Determine the [x, y] coordinate at the center of the cell enclosing the given text.  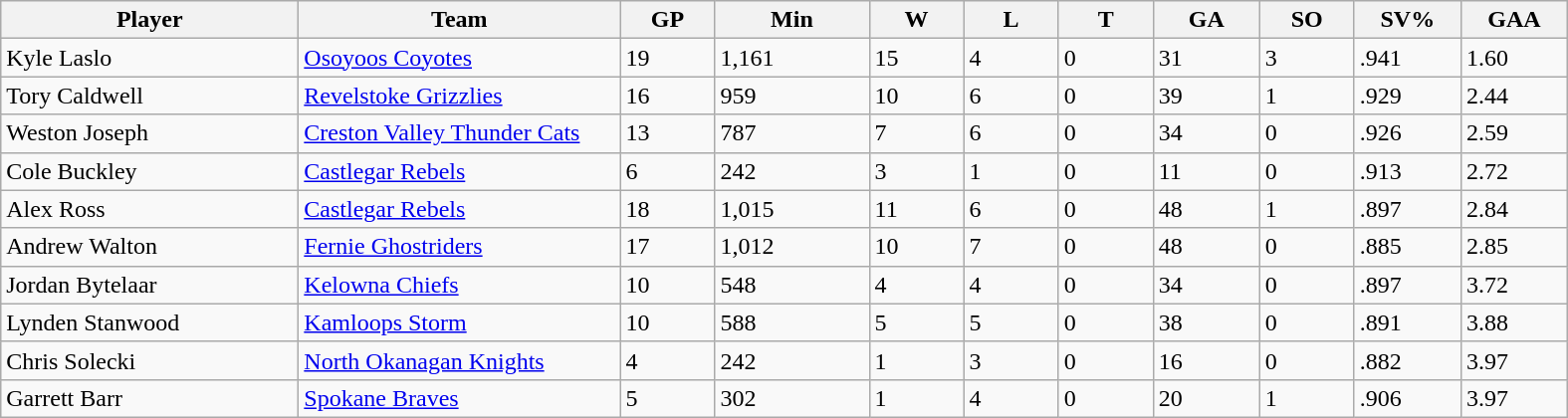
Kamloops Storm [460, 322]
Player [149, 20]
SO [1306, 20]
2.72 [1513, 171]
3.72 [1513, 285]
.882 [1408, 360]
GAA [1513, 20]
.891 [1408, 322]
Garrett Barr [149, 398]
Revelstoke Grizzlies [460, 96]
Alex Ross [149, 209]
Andrew Walton [149, 247]
Min [792, 20]
18 [667, 209]
39 [1207, 96]
302 [792, 398]
W [916, 20]
Weston Joseph [149, 133]
.926 [1408, 133]
Kelowna Chiefs [460, 285]
Kyle Laslo [149, 58]
Jordan Bytelaar [149, 285]
1,015 [792, 209]
1,012 [792, 247]
17 [667, 247]
.906 [1408, 398]
North Okanagan Knights [460, 360]
2.44 [1513, 96]
959 [792, 96]
20 [1207, 398]
3.88 [1513, 322]
GA [1207, 20]
2.84 [1513, 209]
31 [1207, 58]
Creston Valley Thunder Cats [460, 133]
.913 [1408, 171]
Chris Solecki [149, 360]
GP [667, 20]
1.60 [1513, 58]
.941 [1408, 58]
SV% [1408, 20]
Team [460, 20]
2.85 [1513, 247]
L [1011, 20]
Lynden Stanwood [149, 322]
2.59 [1513, 133]
1,161 [792, 58]
548 [792, 285]
787 [792, 133]
588 [792, 322]
Spokane Braves [460, 398]
Tory Caldwell [149, 96]
Osoyoos Coyotes [460, 58]
13 [667, 133]
T [1105, 20]
.929 [1408, 96]
Cole Buckley [149, 171]
19 [667, 58]
38 [1207, 322]
Fernie Ghostriders [460, 247]
15 [916, 58]
.885 [1408, 247]
